Identify which cell holds the provided text, then report its (x, y) central coordinate. 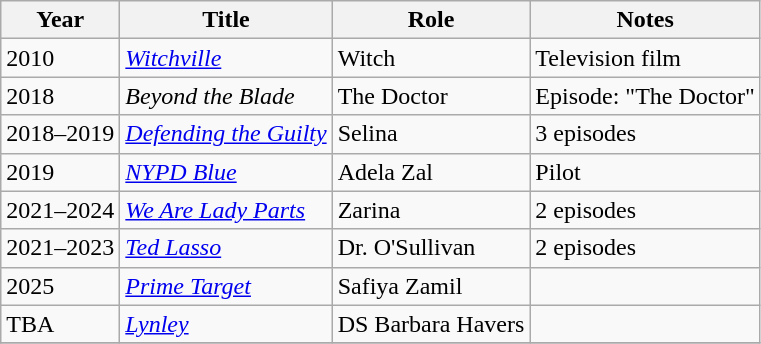
2021–2023 (60, 248)
DS Barbara Havers (431, 324)
Safiya Zamil (431, 286)
2019 (60, 172)
Selina (431, 134)
Dr. O'Sullivan (431, 248)
Title (226, 20)
3 episodes (646, 134)
We Are Lady Parts (226, 210)
2025 (60, 286)
Witch (431, 58)
Role (431, 20)
The Doctor (431, 96)
Episode: "The Doctor" (646, 96)
2018 (60, 96)
Ted Lasso (226, 248)
Defending the Guilty (226, 134)
Witchville (226, 58)
Beyond the Blade (226, 96)
Pilot (646, 172)
Lynley (226, 324)
Prime Target (226, 286)
Adela Zal (431, 172)
NYPD Blue (226, 172)
2018–2019 (60, 134)
2010 (60, 58)
Television film (646, 58)
Zarina (431, 210)
2021–2024 (60, 210)
Notes (646, 20)
Year (60, 20)
TBA (60, 324)
